Identify which cell holds the provided text, then report its [x, y] central coordinate. 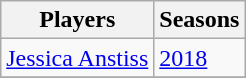
Jessica Anstiss [78, 58]
2018 [200, 58]
Seasons [200, 20]
Players [78, 20]
